Output the [x, y] coordinate of the center of the cell containing the given text.  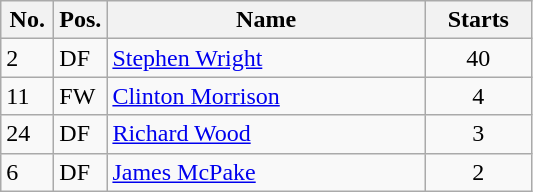
Name [266, 20]
Clinton Morrison [266, 96]
FW [80, 96]
11 [28, 96]
4 [478, 96]
James McPake [266, 172]
24 [28, 134]
3 [478, 134]
40 [478, 58]
Stephen Wright [266, 58]
Starts [478, 20]
No. [28, 20]
6 [28, 172]
Pos. [80, 20]
Richard Wood [266, 134]
